Determine the (X, Y) coordinate at the center of the cell enclosing the given text.  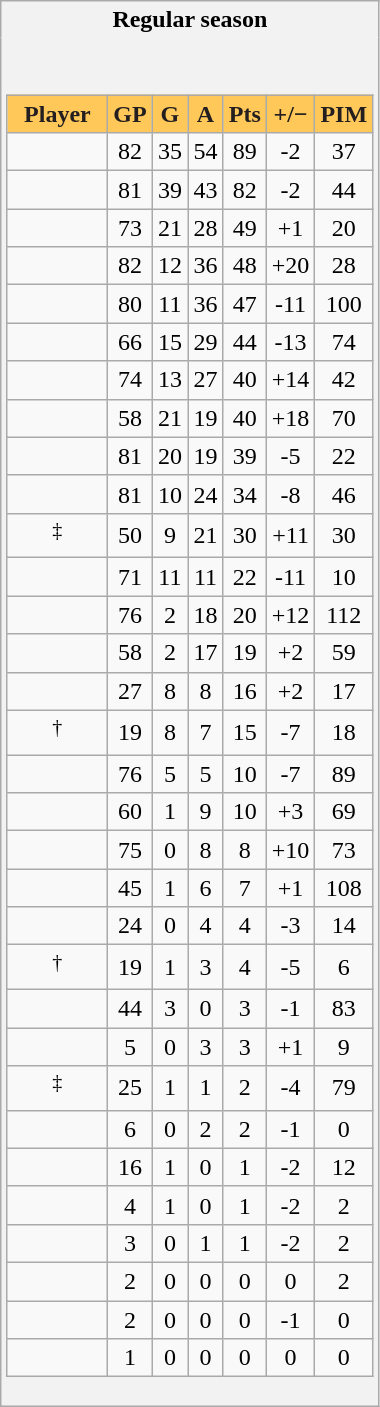
Pts (244, 114)
25 (130, 1088)
-8 (290, 494)
47 (244, 304)
71 (130, 577)
42 (344, 380)
13 (170, 380)
66 (130, 342)
+/− (290, 114)
+14 (290, 380)
80 (130, 304)
-4 (290, 1088)
Regular season (190, 20)
34 (244, 494)
59 (344, 653)
Player (58, 114)
79 (344, 1088)
49 (244, 228)
60 (130, 812)
+10 (290, 850)
69 (344, 812)
PIM (344, 114)
+11 (290, 536)
14 (344, 926)
29 (206, 342)
A (206, 114)
50 (130, 536)
112 (344, 615)
83 (344, 1009)
+3 (290, 812)
+20 (290, 266)
35 (170, 152)
46 (344, 494)
70 (344, 418)
GP (130, 114)
43 (206, 190)
75 (130, 850)
108 (344, 888)
+18 (290, 418)
-3 (290, 926)
45 (130, 888)
-13 (290, 342)
+12 (290, 615)
37 (344, 152)
G (170, 114)
54 (206, 152)
48 (244, 266)
100 (344, 304)
